Return [x, y] of the center of cell containing provided text 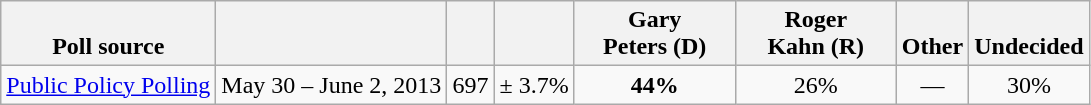
30% [1029, 85]
Poll source [108, 34]
Undecided [1029, 34]
44% [654, 85]
RogerKahn (R) [816, 34]
Other [932, 34]
Public Policy Polling [108, 85]
26% [816, 85]
± 3.7% [534, 85]
GaryPeters (D) [654, 34]
— [932, 85]
May 30 – June 2, 2013 [332, 85]
697 [470, 85]
